Find where the given text appears and provide that cell's center as [x, y] coordinate. 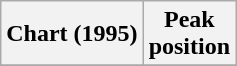
Peakposition [189, 34]
Chart (1995) [72, 34]
